Search for the cell housing the specified text and yield its [X, Y] center coordinate. 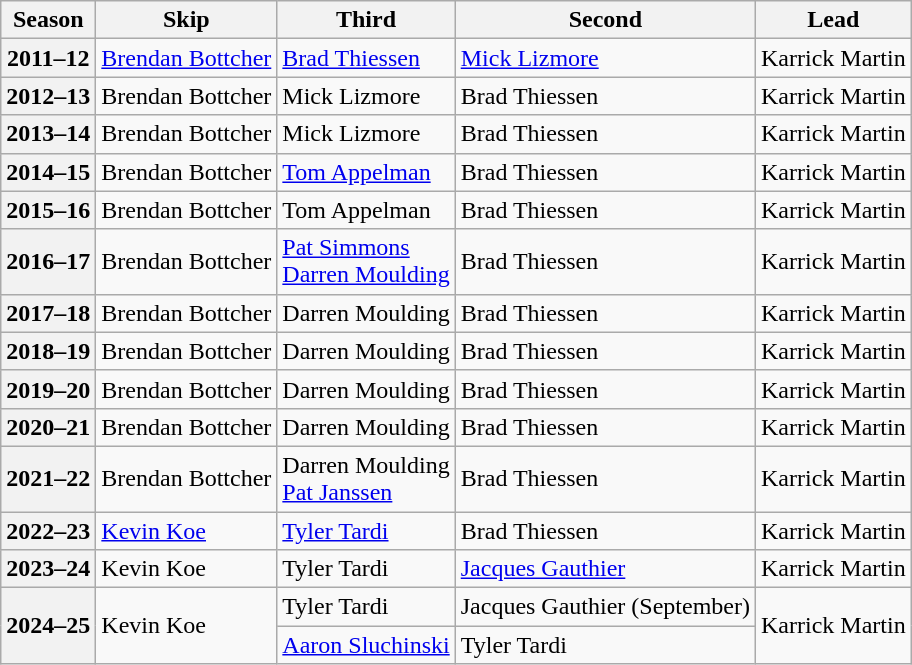
2024–25 [48, 626]
2013–14 [48, 134]
2022–23 [48, 531]
2015–16 [48, 210]
2017–18 [48, 313]
Second [605, 20]
2020–21 [48, 427]
Lead [833, 20]
Darren Moulding Pat Janssen [366, 478]
Jacques Gauthier [605, 569]
2019–20 [48, 389]
Pat Simmons Darren Moulding [366, 262]
2016–17 [48, 262]
2011–12 [48, 58]
Skip [186, 20]
Jacques Gauthier (September) [605, 607]
2012–13 [48, 96]
Season [48, 20]
2023–24 [48, 569]
2018–19 [48, 351]
Third [366, 20]
2021–22 [48, 478]
2014–15 [48, 172]
Aaron Sluchinski [366, 645]
